Return (X, Y) of the center of cell containing provided text 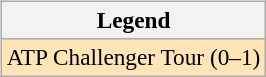
Legend (133, 20)
ATP Challenger Tour (0–1) (133, 57)
